Output the (x, y) coordinate of the center of the cell containing the given text.  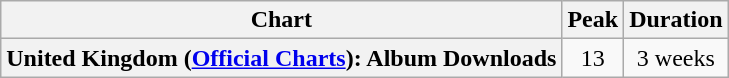
Duration (676, 20)
13 (593, 58)
3 weeks (676, 58)
Peak (593, 20)
United Kingdom (Official Charts): Album Downloads (282, 58)
Chart (282, 20)
